Return (X, Y) of the center of cell containing provided text 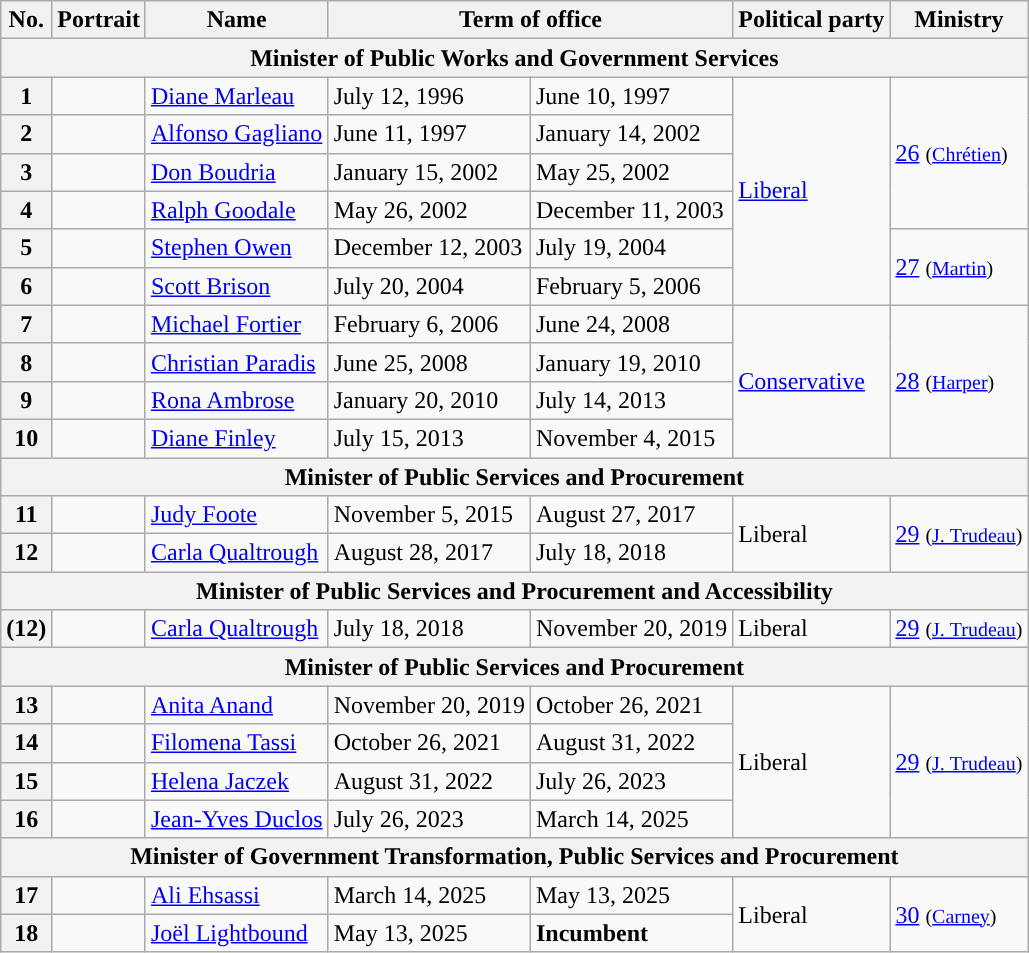
Term of office (530, 20)
Name (236, 20)
June 11, 1997 (429, 134)
Ralph Goodale (236, 210)
11 (26, 515)
June 24, 2008 (631, 324)
January 19, 2010 (631, 362)
November 4, 2015 (631, 438)
5 (26, 248)
12 (26, 553)
Filomena Tassi (236, 743)
June 10, 1997 (631, 96)
Joël Lightbound (236, 933)
January 20, 2010 (429, 400)
Anita Anand (236, 705)
August 27, 2017 (631, 515)
No. (26, 20)
July 15, 2013 (429, 438)
Conservative (812, 381)
May 26, 2002 (429, 210)
26 (Chrétien) (959, 153)
Scott Brison (236, 286)
July 19, 2004 (631, 248)
Christian Paradis (236, 362)
28 (Harper) (959, 381)
14 (26, 743)
Judy Foote (236, 515)
18 (26, 933)
2 (26, 134)
Jean-Yves Duclos (236, 819)
1 (26, 96)
16 (26, 819)
8 (26, 362)
(12) (26, 629)
3 (26, 172)
Portrait (99, 20)
December 11, 2003 (631, 210)
July 20, 2004 (429, 286)
July 14, 2013 (631, 400)
Michael Fortier (236, 324)
4 (26, 210)
August 28, 2017 (429, 553)
Minister of Public Works and Government Services (514, 58)
Minister of Public Services and Procurement and Accessibility (514, 591)
January 14, 2002 (631, 134)
30 (Carney) (959, 914)
Ministry (959, 20)
February 5, 2006 (631, 286)
Helena Jaczek (236, 781)
Diane Marleau (236, 96)
Political party (812, 20)
7 (26, 324)
17 (26, 895)
Minister of Government Transformation, Public Services and Procurement (514, 857)
Stephen Owen (236, 248)
15 (26, 781)
Ali Ehsassi (236, 895)
Rona Ambrose (236, 400)
Incumbent (631, 933)
13 (26, 705)
July 12, 1996 (429, 96)
January 15, 2002 (429, 172)
Diane Finley (236, 438)
June 25, 2008 (429, 362)
9 (26, 400)
February 6, 2006 (429, 324)
10 (26, 438)
November 5, 2015 (429, 515)
Alfonso Gagliano (236, 134)
6 (26, 286)
December 12, 2003 (429, 248)
27 (Martin) (959, 267)
Don Boudria (236, 172)
May 25, 2002 (631, 172)
